Locate the cell with the specified text and output its (X, Y) center coordinate. 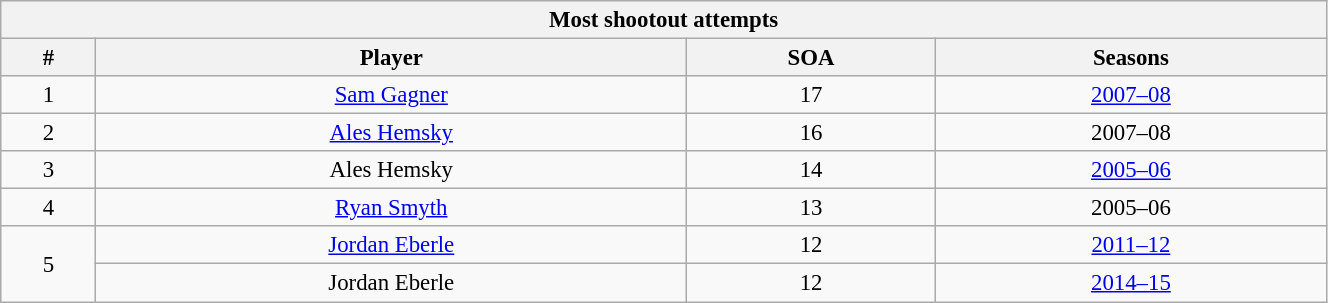
2 (48, 133)
Most shootout attempts (664, 20)
14 (812, 170)
5 (48, 264)
1 (48, 95)
# (48, 58)
13 (812, 208)
17 (812, 95)
SOA (812, 58)
2011–12 (1130, 245)
4 (48, 208)
Ryan Smyth (392, 208)
3 (48, 170)
2014–15 (1130, 283)
16 (812, 133)
Player (392, 58)
Sam Gagner (392, 95)
Seasons (1130, 58)
